Determine the (x, y) coordinate at the center of the cell enclosing the given text.  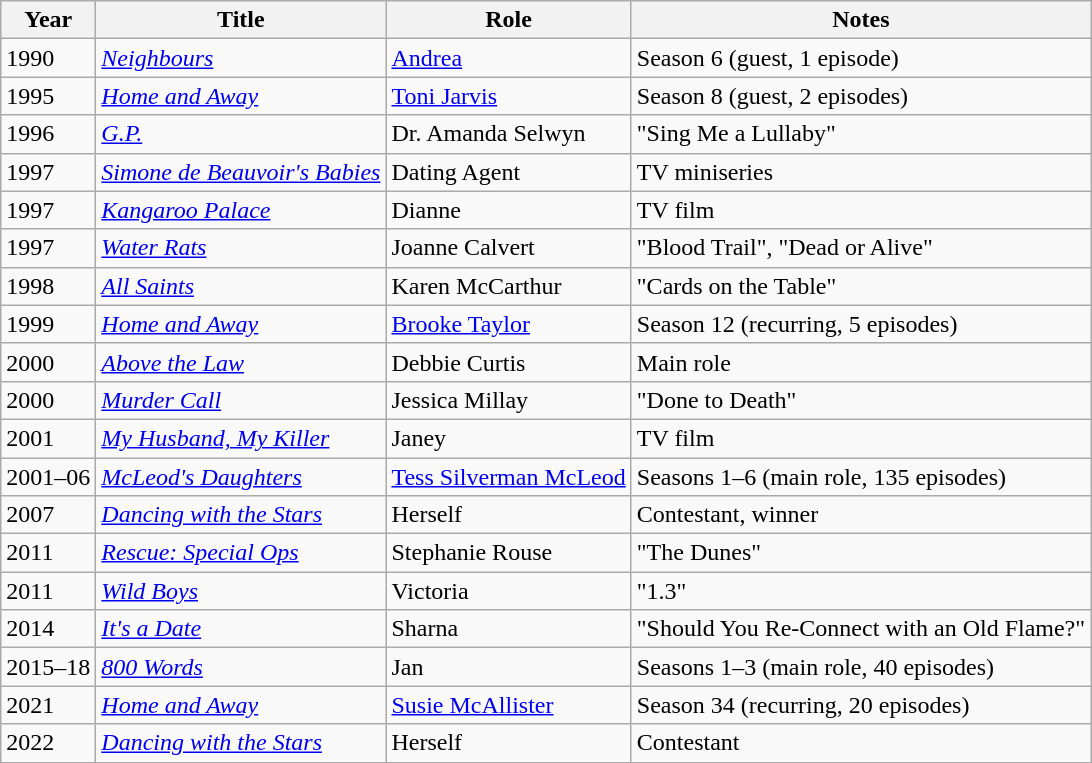
2001–06 (48, 477)
Role (508, 20)
Tess Silverman McLeod (508, 477)
2021 (48, 705)
G.P. (241, 134)
Main role (860, 362)
Susie McAllister (508, 705)
2015–18 (48, 667)
Contestant, winner (860, 515)
"Cards on the Table" (860, 286)
Season 6 (guest, 1 episode) (860, 58)
All Saints (241, 286)
Debbie Curtis (508, 362)
My Husband, My Killer (241, 438)
Sharna (508, 629)
Joanne Calvert (508, 248)
"Should You Re-Connect with an Old Flame?" (860, 629)
Above the Law (241, 362)
800 Words (241, 667)
Dr. Amanda Selwyn (508, 134)
2007 (48, 515)
Janey (508, 438)
"The Dunes" (860, 553)
TV miniseries (860, 172)
"1.3" (860, 591)
"Sing Me a Lullaby" (860, 134)
Water Rats (241, 248)
Season 34 (recurring, 20 episodes) (860, 705)
1990 (48, 58)
Contestant (860, 743)
Brooke Taylor (508, 324)
Neighbours (241, 58)
Year (48, 20)
Wild Boys (241, 591)
Dianne (508, 210)
Season 12 (recurring, 5 episodes) (860, 324)
McLeod's Daughters (241, 477)
1996 (48, 134)
Victoria (508, 591)
Simone de Beauvoir's Babies (241, 172)
"Blood Trail", "Dead or Alive" (860, 248)
Toni Jarvis (508, 96)
Notes (860, 20)
Dating Agent (508, 172)
2001 (48, 438)
Murder Call (241, 400)
Season 8 (guest, 2 episodes) (860, 96)
Andrea (508, 58)
1998 (48, 286)
Title (241, 20)
Kangaroo Palace (241, 210)
"Done to Death" (860, 400)
2014 (48, 629)
1995 (48, 96)
Karen McCarthur (508, 286)
Stephanie Rouse (508, 553)
Seasons 1–3 (main role, 40 episodes) (860, 667)
Rescue: Special Ops (241, 553)
Jessica Millay (508, 400)
2022 (48, 743)
Seasons 1–6 (main role, 135 episodes) (860, 477)
Jan (508, 667)
1999 (48, 324)
It's a Date (241, 629)
